Find where the given text appears and provide that cell's center as (X, Y) coordinate. 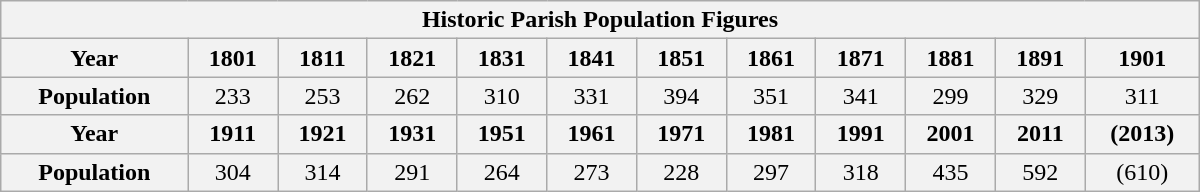
1921 (323, 134)
1961 (592, 134)
1821 (412, 58)
297 (771, 172)
1801 (233, 58)
228 (681, 172)
304 (233, 172)
2011 (1040, 134)
331 (592, 96)
273 (592, 172)
1931 (412, 134)
329 (1040, 96)
394 (681, 96)
233 (233, 96)
1891 (1040, 58)
1811 (323, 58)
264 (502, 172)
1951 (502, 134)
1971 (681, 134)
1881 (951, 58)
Historic Parish Population Figures (600, 20)
1871 (861, 58)
253 (323, 96)
1911 (233, 134)
262 (412, 96)
2001 (951, 134)
1851 (681, 58)
1991 (861, 134)
341 (861, 96)
1841 (592, 58)
(610) (1142, 172)
314 (323, 172)
435 (951, 172)
1861 (771, 58)
299 (951, 96)
310 (502, 96)
(2013) (1142, 134)
1981 (771, 134)
291 (412, 172)
311 (1142, 96)
351 (771, 96)
1831 (502, 58)
592 (1040, 172)
318 (861, 172)
1901 (1142, 58)
